Find where the given text appears and provide that cell's center as [x, y] coordinate. 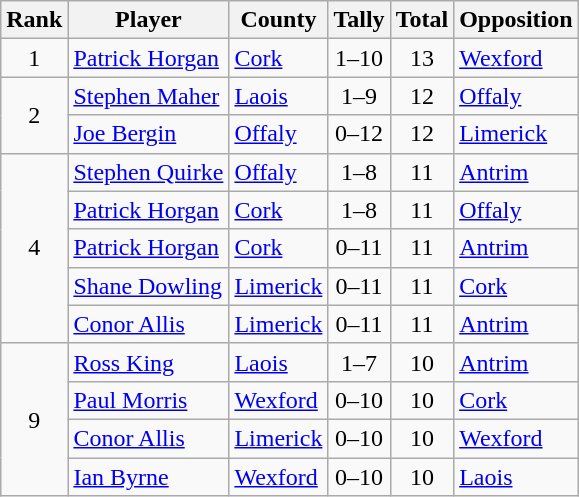
Opposition [516, 20]
Player [148, 20]
1–9 [359, 96]
Stephen Quirke [148, 172]
9 [34, 419]
Tally [359, 20]
Stephen Maher [148, 96]
Ian Byrne [148, 477]
Joe Bergin [148, 134]
1–7 [359, 362]
Paul Morris [148, 400]
13 [422, 58]
Shane Dowling [148, 286]
0–12 [359, 134]
4 [34, 248]
2 [34, 115]
1 [34, 58]
Rank [34, 20]
Ross King [148, 362]
County [278, 20]
1–10 [359, 58]
Total [422, 20]
